Output the (x, y) coordinate of the center of the cell containing the given text.  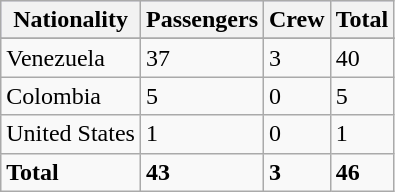
37 (202, 58)
Colombia (71, 96)
Nationality (71, 20)
Crew (298, 20)
40 (362, 58)
43 (202, 172)
Passengers (202, 20)
46 (362, 172)
Venezuela (71, 58)
United States (71, 134)
